Detect which cell encompasses the target text, then output its [x, y] center coordinate. 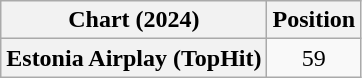
Position [314, 20]
Estonia Airplay (TopHit) [134, 58]
Chart (2024) [134, 20]
59 [314, 58]
